For the text-containing cell, return its midpoint in [x, y] coordinate format. 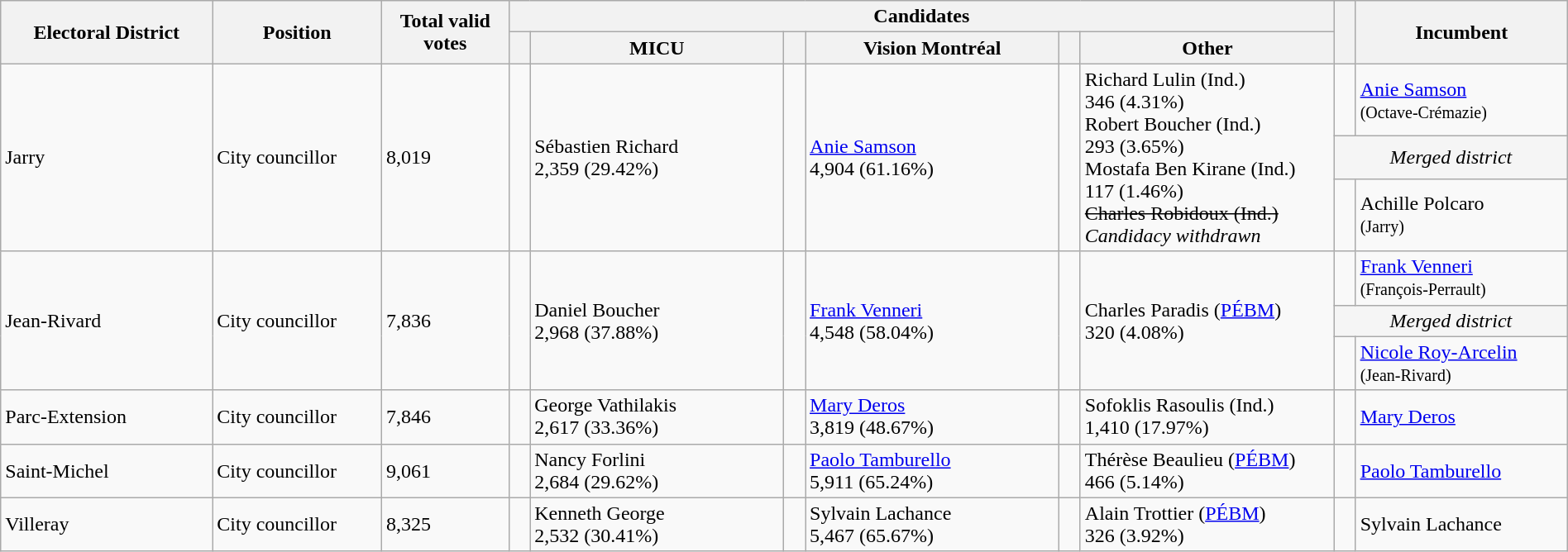
8,325 [446, 524]
Electoral District [107, 32]
7,836 [446, 321]
Jean-Rivard [107, 321]
Mary Deros [1461, 416]
Candidates [921, 17]
Alain Trottier (PÉBM)326 (3.92%) [1207, 524]
Parc-Extension [107, 416]
8,019 [446, 157]
Sylvain Lachance5,467 (65.67%) [933, 524]
Paolo Tamburello5,911 (65.24%) [933, 471]
Frank Venneri4,548 (58.04%) [933, 321]
9,061 [446, 471]
Thérèse Beaulieu (PÉBM)466 (5.14%) [1207, 471]
Position [298, 32]
Nicole Roy-Arcelin(Jean-Rivard) [1461, 364]
MICU [657, 48]
Daniel Boucher2,968 (37.88%) [657, 321]
Villeray [107, 524]
Sylvain Lachance [1461, 524]
Jarry [107, 157]
Other [1207, 48]
Mary Deros3,819 (48.67%) [933, 416]
Frank Venneri(François-Perrault) [1461, 278]
Charles Paradis (PÉBM)320 (4.08%) [1207, 321]
Incumbent [1461, 32]
Total valid votes [446, 32]
Sébastien Richard2,359 (29.42%) [657, 157]
Paolo Tamburello [1461, 471]
Sofoklis Rasoulis (Ind.)1,410 (17.97%) [1207, 416]
7,846 [446, 416]
Anie Samson4,904 (61.16%) [933, 157]
Richard Lulin (Ind.)346 (4.31%)Robert Boucher (Ind.)293 (3.65%)Mostafa Ben Kirane (Ind.)117 (1.46%)Charles Robidoux (Ind.)Candidacy withdrawn [1207, 157]
George Vathilakis2,617 (33.36%) [657, 416]
Anie Samson(Octave-Crémazie) [1461, 100]
Nancy Forlini2,684 (29.62%) [657, 471]
Achille Polcaro(Jarry) [1461, 215]
Saint-Michel [107, 471]
Kenneth George2,532 (30.41%) [657, 524]
Vision Montréal [933, 48]
